Capture the cell that displays the provided text and extract its (x, y) central coordinate. 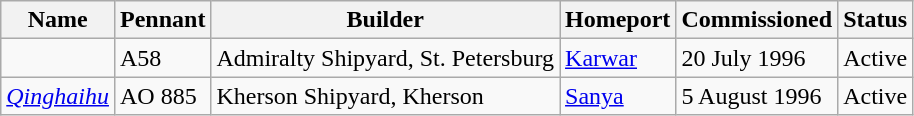
AO 885 (162, 96)
Commissioned (757, 20)
Karwar (618, 58)
A58 (162, 58)
Qinghaihu (58, 96)
Kherson Shipyard, Kherson (386, 96)
Homeport (618, 20)
Status (876, 20)
Builder (386, 20)
Name (58, 20)
5 August 1996 (757, 96)
Sanya (618, 96)
Pennant (162, 20)
Admiralty Shipyard, St. Petersburg (386, 58)
20 July 1996 (757, 58)
